Pinpoint the cell where the given text exists, returning its (x, y) midpoint coordinate. 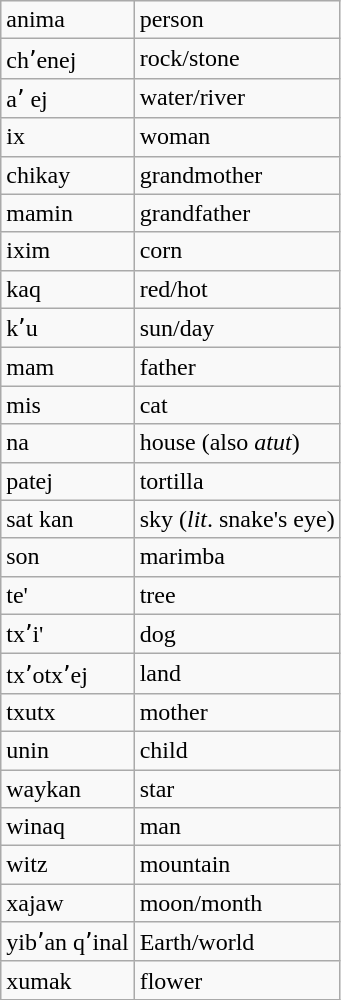
mamin (68, 213)
marimba (237, 557)
rock/stone (237, 59)
yibʼan qʼinal (68, 942)
person (237, 20)
winaq (68, 827)
house (also atut) (237, 443)
patej (68, 481)
sky (lit. snake's eye) (237, 519)
grandfather (237, 213)
chikay (68, 175)
woman (237, 137)
xajaw (68, 903)
moon/month (237, 903)
kʼu (68, 328)
te' (68, 595)
son (68, 557)
ix (68, 137)
land (237, 674)
mam (68, 367)
star (237, 789)
sun/day (237, 328)
kaq (68, 289)
tree (237, 595)
mountain (237, 865)
man (237, 827)
dog (237, 634)
grandmother (237, 175)
xumak (68, 980)
corn (237, 251)
txutx (68, 712)
child (237, 750)
txʼi' (68, 634)
tortilla (237, 481)
water/river (237, 98)
chʼenej (68, 59)
sat kan (68, 519)
witz (68, 865)
mis (68, 405)
waykan (68, 789)
flower (237, 980)
Earth/world (237, 942)
aʼ ej (68, 98)
ixim (68, 251)
txʼotxʼej (68, 674)
anima (68, 20)
red/hot (237, 289)
mother (237, 712)
father (237, 367)
unin (68, 750)
cat (237, 405)
na (68, 443)
